From the cell containing the given text, extract its center point as (X, Y) coordinate. 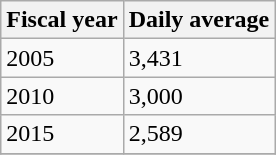
2005 (62, 58)
Fiscal year (62, 20)
3,000 (199, 96)
Daily average (199, 20)
2015 (62, 134)
2010 (62, 96)
2,589 (199, 134)
3,431 (199, 58)
